Detect which cell encompasses the target text, then output its [X, Y] center coordinate. 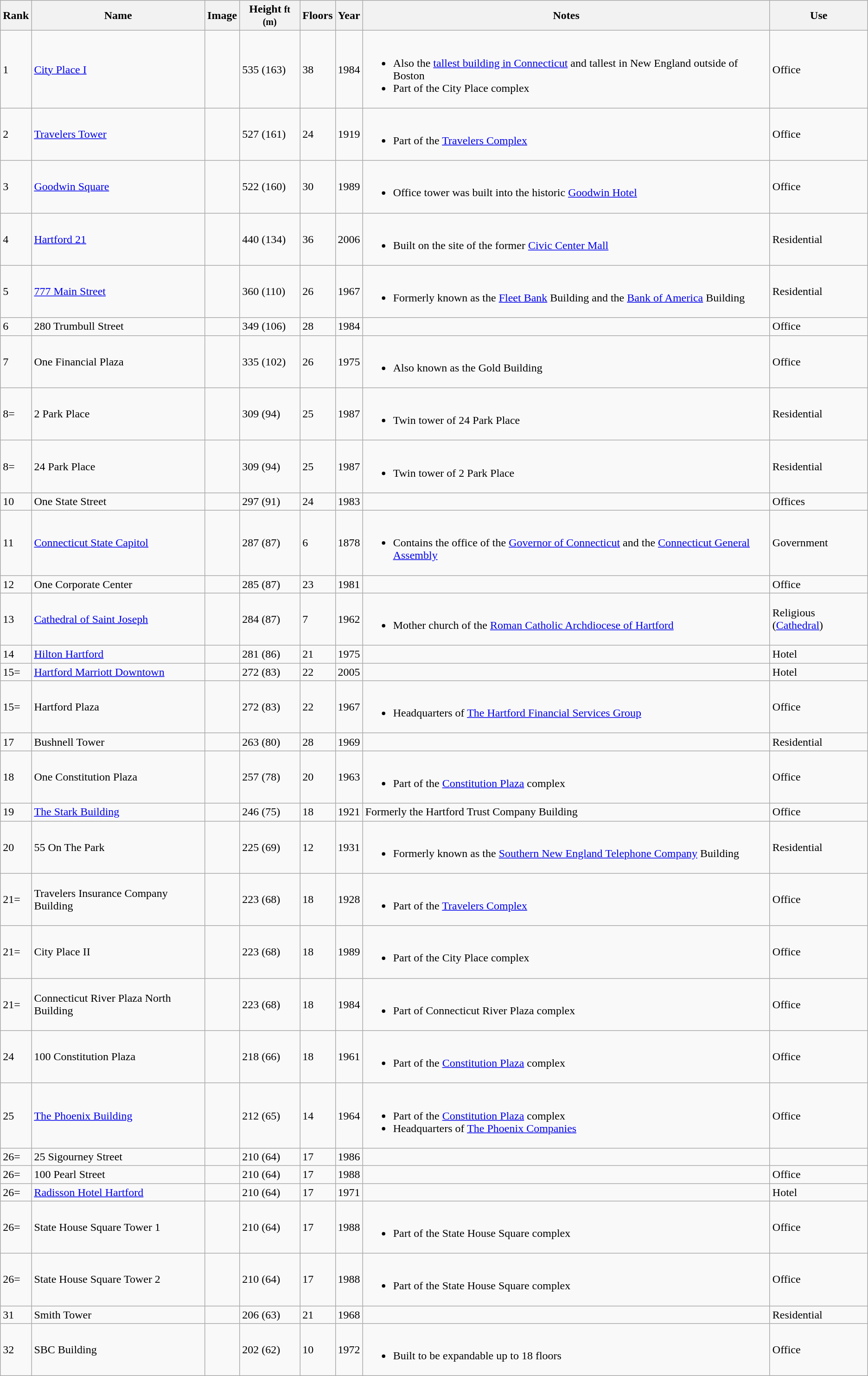
13 [16, 620]
1878 [349, 543]
1919 [349, 134]
1986 [349, 1157]
1983 [349, 501]
Image [223, 16]
212 (65) [270, 1115]
Religious (Cathedral) [819, 620]
100 Constitution Plaza [118, 1056]
246 (75) [270, 812]
Travelers Tower [118, 134]
3 [16, 186]
4 [16, 239]
City Place II [118, 952]
23 [318, 584]
1972 [349, 1350]
Year [349, 16]
36 [318, 239]
281 (86) [270, 654]
Formerly known as the Fleet Bank Building and the Bank of America Building [566, 291]
Rank [16, 16]
1968 [349, 1315]
Contains the office of the Governor of Connecticut and the Connecticut General Assembly [566, 543]
1964 [349, 1115]
Cathedral of Saint Joseph [118, 620]
Built to be expandable up to 18 floors [566, 1350]
Connecticut River Plaza North Building [118, 1005]
55 On The Park [118, 847]
31 [16, 1315]
527 (161) [270, 134]
2 Park Place [118, 414]
One Financial Plaza [118, 362]
1 [16, 70]
24 Park Place [118, 467]
1921 [349, 812]
The Phoenix Building [118, 1115]
Part of the City Place complex [566, 952]
297 (91) [270, 501]
1971 [349, 1192]
349 (106) [270, 326]
State House Square Tower 1 [118, 1227]
335 (102) [270, 362]
City Place I [118, 70]
25 Sigourney Street [118, 1157]
Offices [819, 501]
2 [16, 134]
Twin tower of 2 Park Place [566, 467]
Height ft (m) [270, 16]
The Stark Building [118, 812]
30 [318, 186]
1963 [349, 777]
206 (63) [270, 1315]
218 (66) [270, 1056]
263 (80) [270, 742]
2006 [349, 239]
535 (163) [270, 70]
11 [16, 543]
Radisson Hotel Hartford [118, 1192]
Also the tallest building in Connecticut and tallest in New England outside of BostonPart of the City Place complex [566, 70]
225 (69) [270, 847]
Part of Connecticut River Plaza complex [566, 1005]
Bushnell Tower [118, 742]
Twin tower of 24 Park Place [566, 414]
1981 [349, 584]
Formerly known as the Southern New England Telephone Company Building [566, 847]
Government [819, 543]
1962 [349, 620]
522 (160) [270, 186]
Formerly the Hartford Trust Company Building [566, 812]
One Corporate Center [118, 584]
202 (62) [270, 1350]
Office tower was built into the historic Goodwin Hotel [566, 186]
Goodwin Square [118, 186]
1928 [349, 900]
SBC Building [118, 1350]
5 [16, 291]
One State Street [118, 501]
284 (87) [270, 620]
2005 [349, 672]
280 Trumbull Street [118, 326]
Hartford 21 [118, 239]
One Constitution Plaza [118, 777]
Smith Tower [118, 1315]
360 (110) [270, 291]
Connecticut State Capitol [118, 543]
777 Main Street [118, 291]
Travelers Insurance Company Building [118, 900]
Hartford Marriott Downtown [118, 672]
Floors [318, 16]
38 [318, 70]
Hilton Hartford [118, 654]
Name [118, 16]
Notes [566, 16]
Hartford Plaza [118, 707]
1961 [349, 1056]
1969 [349, 742]
Part of the Constitution Plaza complexHeadquarters of The Phoenix Companies [566, 1115]
19 [16, 812]
Built on the site of the former Civic Center Mall [566, 239]
Mother church of the Roman Catholic Archdiocese of Hartford [566, 620]
Headquarters of The Hartford Financial Services Group [566, 707]
32 [16, 1350]
1931 [349, 847]
100 Pearl Street [118, 1174]
Also known as the Gold Building [566, 362]
Use [819, 16]
257 (78) [270, 777]
State House Square Tower 2 [118, 1280]
287 (87) [270, 543]
440 (134) [270, 239]
285 (87) [270, 584]
